Determine the [X, Y] coordinate at the center of the cell enclosing the given text.  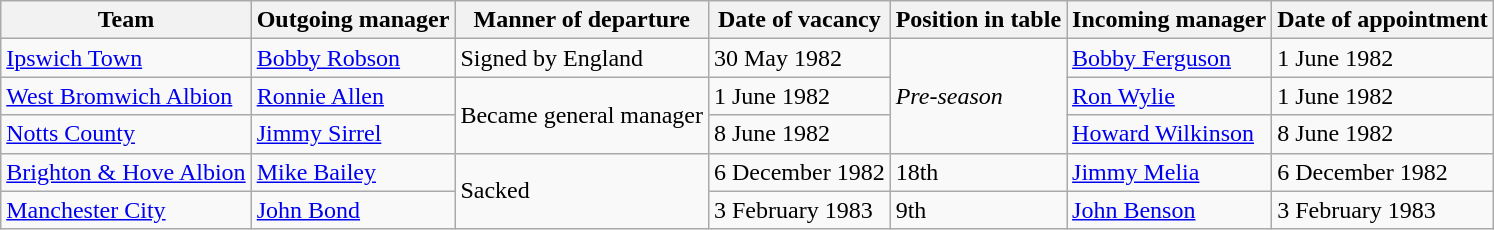
Bobby Ferguson [1170, 58]
Howard Wilkinson [1170, 134]
Pre-season [978, 96]
Ipswich Town [126, 58]
Brighton & Hove Albion [126, 172]
Sacked [582, 191]
Manchester City [126, 210]
Date of appointment [1383, 20]
9th [978, 210]
John Benson [1170, 210]
Mike Bailey [353, 172]
Signed by England [582, 58]
Became general manager [582, 115]
Ronnie Allen [353, 96]
Ron Wylie [1170, 96]
Team [126, 20]
Date of vacancy [799, 20]
Manner of departure [582, 20]
Jimmy Sirrel [353, 134]
30 May 1982 [799, 58]
18th [978, 172]
Position in table [978, 20]
Outgoing manager [353, 20]
Notts County [126, 134]
West Bromwich Albion [126, 96]
Jimmy Melia [1170, 172]
John Bond [353, 210]
Incoming manager [1170, 20]
Bobby Robson [353, 58]
